Scan for the cell matching the given text and deliver its [x, y] coordinate at center. 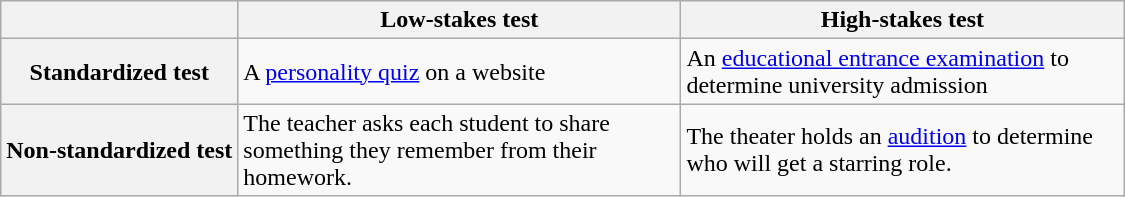
Low-stakes test [460, 20]
An educational entrance examination to determine university admission [902, 72]
The theater holds an audition to determine who will get a starring role. [902, 150]
A personality quiz on a website [460, 72]
High-stakes test [902, 20]
Non-standardized test [120, 150]
The teacher asks each student to share something they remember from their homework. [460, 150]
Standardized test [120, 72]
